Determine the [X, Y] coordinate at the center of the cell enclosing the given text.  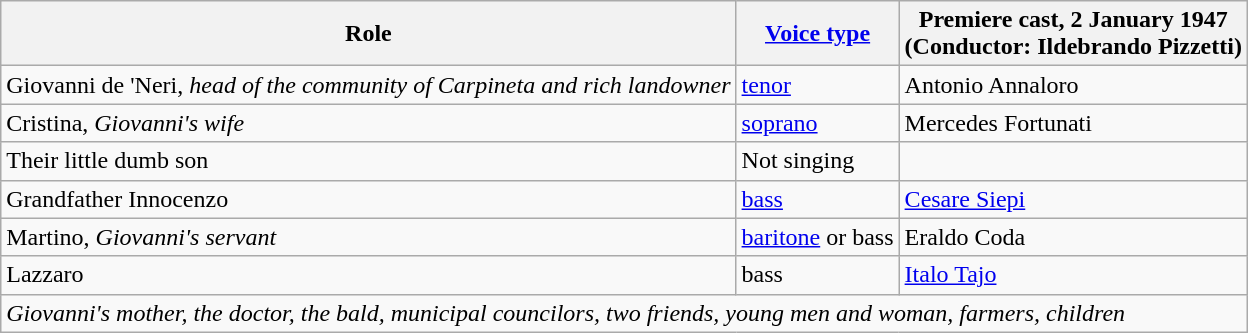
tenor [818, 85]
baritone or bass [818, 237]
Eraldo Coda [1073, 237]
Not singing [818, 161]
Italo Tajo [1073, 275]
Cristina, Giovanni's wife [368, 123]
Premiere cast, 2 January 1947(Conductor: Ildebrando Pizzetti) [1073, 34]
Antonio Annaloro [1073, 85]
Lazzaro [368, 275]
Cesare Siepi [1073, 199]
Role [368, 34]
soprano [818, 123]
Their little dumb son [368, 161]
Grandfather Innocenzo [368, 199]
Martino, Giovanni's servant [368, 237]
Giovanni de 'Neri, head of the community of Carpineta and rich landowner [368, 85]
Mercedes Fortunati [1073, 123]
Giovanni's mother, the doctor, the bald, municipal councilors, two friends, young men and woman, farmers, children [624, 313]
Voice type [818, 34]
